Scan for the cell matching the given text and deliver its [x, y] coordinate at center. 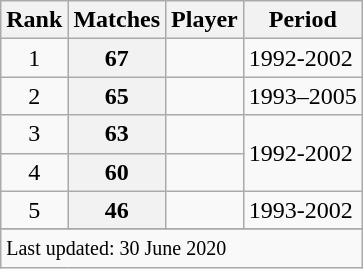
2 [34, 96]
60 [117, 172]
Period [302, 20]
4 [34, 172]
1993–2005 [302, 96]
3 [34, 134]
67 [117, 58]
65 [117, 96]
Player [205, 20]
1 [34, 58]
46 [117, 210]
Last updated: 30 June 2020 [182, 248]
Rank [34, 20]
5 [34, 210]
Matches [117, 20]
1993-2002 [302, 210]
63 [117, 134]
